Extract the [X, Y] coordinate from the center of the cell holding the provided text.  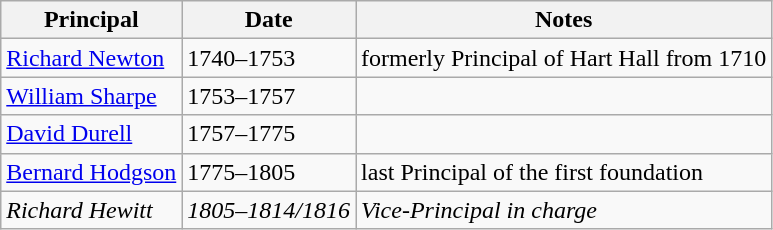
Date [269, 20]
David Durell [92, 134]
Notes [564, 20]
Principal [92, 20]
Vice-Principal in charge [564, 210]
Richard Newton [92, 58]
1805–1814/1816 [269, 210]
1740–1753 [269, 58]
formerly Principal of Hart Hall from 1710 [564, 58]
Richard Hewitt [92, 210]
William Sharpe [92, 96]
Bernard Hodgson [92, 172]
1753–1757 [269, 96]
1775–1805 [269, 172]
1757–1775 [269, 134]
last Principal of the first foundation [564, 172]
